Provide the [x, y] coordinate of the cell's center where the given text is located.  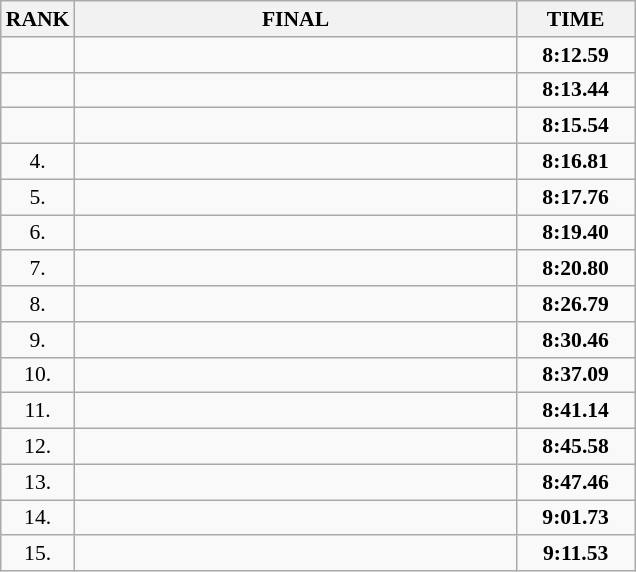
8:26.79 [576, 304]
15. [38, 554]
6. [38, 233]
4. [38, 162]
8:17.76 [576, 197]
8:30.46 [576, 340]
9. [38, 340]
8:15.54 [576, 126]
12. [38, 447]
8:41.14 [576, 411]
8:13.44 [576, 90]
8:19.40 [576, 233]
8:45.58 [576, 447]
8:12.59 [576, 55]
TIME [576, 19]
8. [38, 304]
11. [38, 411]
7. [38, 269]
5. [38, 197]
14. [38, 518]
RANK [38, 19]
10. [38, 375]
9:11.53 [576, 554]
8:47.46 [576, 482]
8:37.09 [576, 375]
13. [38, 482]
FINAL [295, 19]
8:16.81 [576, 162]
9:01.73 [576, 518]
8:20.80 [576, 269]
